Detect which cell encompasses the target text, then output its (x, y) center coordinate. 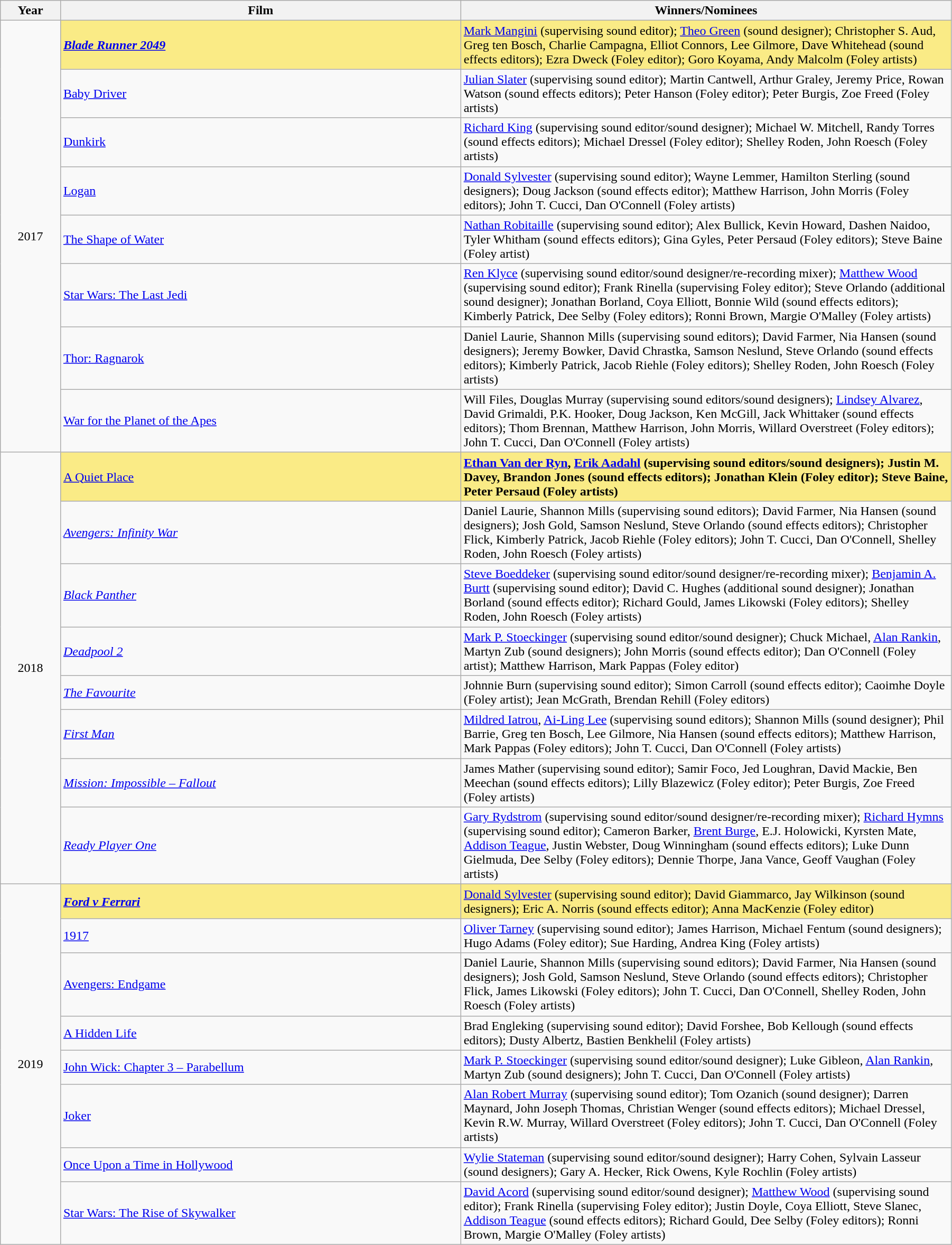
A Quiet Place (260, 476)
Blade Runner 2049 (260, 45)
Black Panther (260, 595)
Baby Driver (260, 93)
1917 (260, 936)
Dunkirk (260, 142)
2018 (31, 668)
Star Wars: The Last Jedi (260, 295)
Once Upon a Time in Hollywood (260, 1164)
The Shape of Water (260, 239)
Year (31, 11)
Ford v Ferrari (260, 901)
Winners/Nominees (706, 11)
2017 (31, 237)
Star Wars: The Rise of Skywalker (260, 1213)
First Man (260, 734)
Brad Engleking (supervising sound editor); David Forshee, Bob Kellough (sound effects editors); Dusty Albertz, Bastien Benkhelil (Foley artists) (706, 1033)
Film (260, 11)
Deadpool 2 (260, 651)
Avengers: Infinity War (260, 532)
Mission: Impossible – Fallout (260, 783)
Joker (260, 1116)
Avengers: Endgame (260, 985)
A Hidden Life (260, 1033)
Ready Player One (260, 846)
The Favourite (260, 693)
Thor: Ragnarok (260, 358)
War for the Planet of the Apes (260, 420)
2019 (31, 1064)
John Wick: Chapter 3 – Parabellum (260, 1067)
Logan (260, 191)
